Return [X, Y] of the center of cell containing provided text 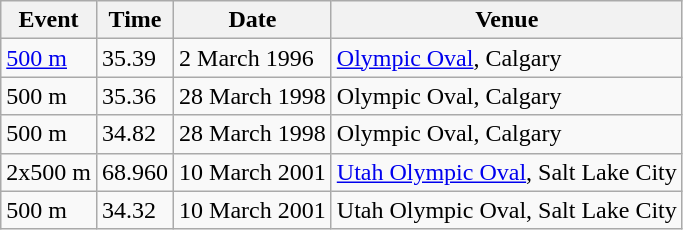
35.36 [134, 96]
Time [134, 20]
2x500 m [49, 172]
34.32 [134, 210]
2 March 1996 [253, 58]
Event [49, 20]
34.82 [134, 134]
35.39 [134, 58]
Date [253, 20]
68.960 [134, 172]
Venue [506, 20]
